Scan for the cell matching the given text and deliver its [x, y] coordinate at center. 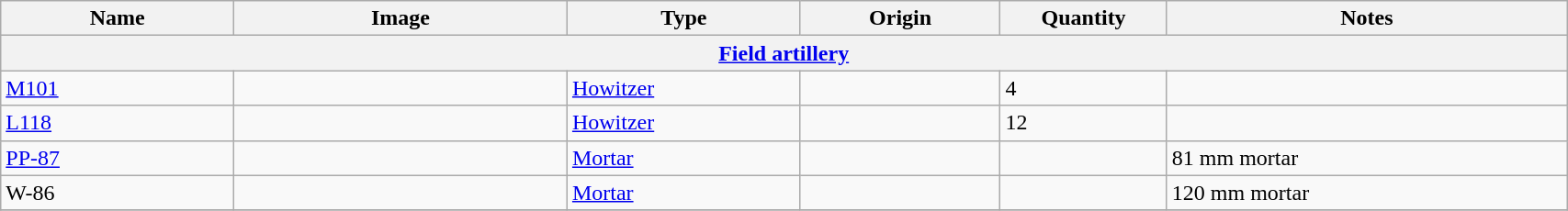
Image [400, 18]
81 mm mortar [1367, 158]
12 [1084, 123]
120 mm mortar [1367, 193]
Type [683, 18]
W-86 [118, 193]
M101 [118, 88]
4 [1084, 88]
Notes [1367, 18]
L118 [118, 123]
Name [118, 18]
Quantity [1084, 18]
PP-87 [118, 158]
Field artillery [784, 53]
Origin [900, 18]
